Return (X, Y) of the center of cell containing provided text 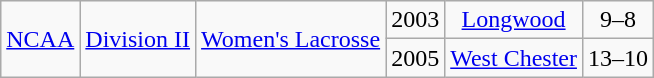
Division II (138, 39)
Women's Lacrosse (291, 39)
13–10 (618, 58)
West Chester (514, 58)
9–8 (618, 20)
NCAA (40, 39)
2005 (416, 58)
Longwood (514, 20)
2003 (416, 20)
